Return (x, y) of the center of cell containing provided text 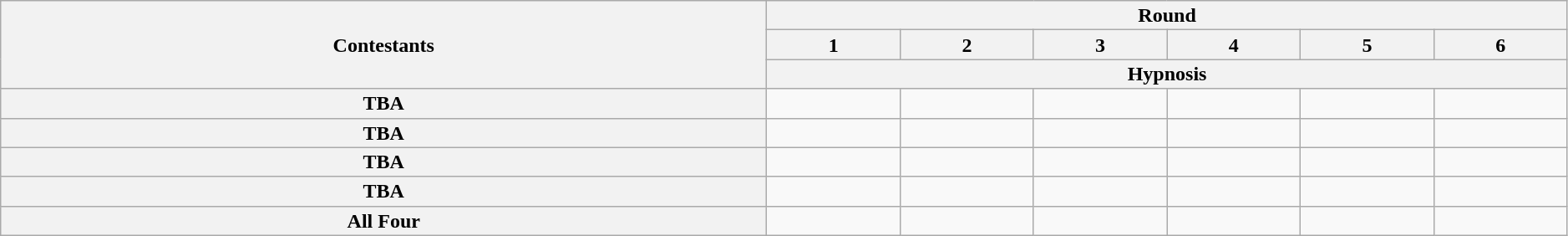
Contestants (384, 45)
6 (1500, 45)
Round (1167, 15)
2 (967, 45)
3 (1100, 45)
5 (1368, 45)
4 (1234, 45)
1 (834, 45)
All Four (384, 221)
Hypnosis (1167, 74)
